Pinpoint the cell where the given text exists, returning its [X, Y] midpoint coordinate. 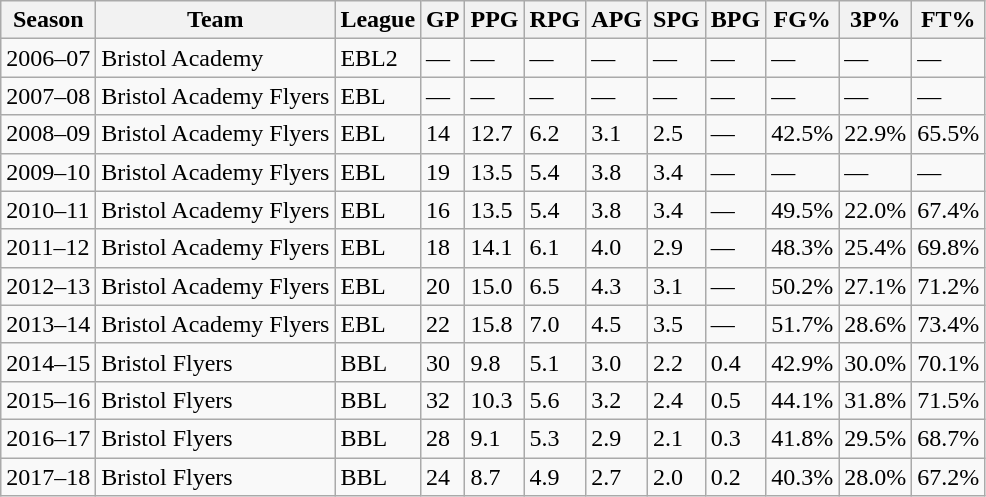
32 [443, 400]
2.2 [677, 362]
2016–17 [48, 438]
2.0 [677, 477]
22.0% [876, 210]
5.6 [555, 400]
League [378, 20]
PPG [494, 20]
3P% [876, 20]
69.8% [948, 248]
71.5% [948, 400]
2007–08 [48, 96]
9.8 [494, 362]
0.3 [735, 438]
65.5% [948, 134]
48.3% [802, 248]
7.0 [555, 324]
2.4 [677, 400]
29.5% [876, 438]
0.4 [735, 362]
22.9% [876, 134]
51.7% [802, 324]
GP [443, 20]
FT% [948, 20]
42.5% [802, 134]
2017–18 [48, 477]
5.3 [555, 438]
14 [443, 134]
EBL2 [378, 58]
2008–09 [48, 134]
2011–12 [48, 248]
2010–11 [48, 210]
44.1% [802, 400]
SPG [677, 20]
50.2% [802, 286]
Team [216, 20]
41.8% [802, 438]
Season [48, 20]
2006–07 [48, 58]
6.5 [555, 286]
4.3 [617, 286]
42.9% [802, 362]
28.0% [876, 477]
2012–13 [48, 286]
3.2 [617, 400]
31.8% [876, 400]
30.0% [876, 362]
3.0 [617, 362]
28 [443, 438]
2013–14 [48, 324]
49.5% [802, 210]
16 [443, 210]
67.2% [948, 477]
Bristol Academy [216, 58]
0.5 [735, 400]
10.3 [494, 400]
0.2 [735, 477]
RPG [555, 20]
30 [443, 362]
2015–16 [48, 400]
24 [443, 477]
8.7 [494, 477]
14.1 [494, 248]
68.7% [948, 438]
4.9 [555, 477]
70.1% [948, 362]
27.1% [876, 286]
2.1 [677, 438]
12.7 [494, 134]
67.4% [948, 210]
6.1 [555, 248]
71.2% [948, 286]
6.2 [555, 134]
2009–10 [48, 172]
4.0 [617, 248]
25.4% [876, 248]
4.5 [617, 324]
FG% [802, 20]
BPG [735, 20]
15.8 [494, 324]
3.5 [677, 324]
19 [443, 172]
APG [617, 20]
40.3% [802, 477]
2.7 [617, 477]
2.5 [677, 134]
73.4% [948, 324]
28.6% [876, 324]
20 [443, 286]
2014–15 [48, 362]
22 [443, 324]
18 [443, 248]
15.0 [494, 286]
9.1 [494, 438]
5.1 [555, 362]
